Pinpoint the cell where the given text exists, returning its (x, y) midpoint coordinate. 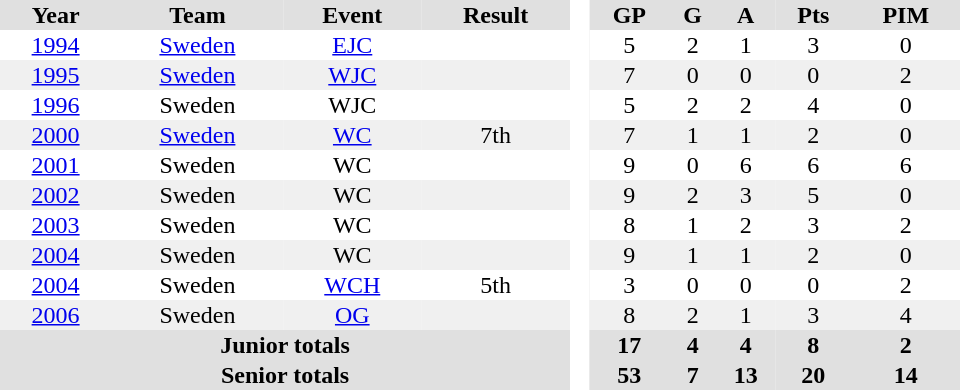
A (746, 15)
2002 (56, 195)
WCH (352, 285)
2003 (56, 225)
2001 (56, 165)
OG (352, 315)
53 (630, 375)
14 (906, 375)
1995 (56, 75)
7th (496, 135)
Junior totals (285, 345)
1994 (56, 45)
17 (630, 345)
1996 (56, 105)
2000 (56, 135)
5th (496, 285)
G (692, 15)
Result (496, 15)
EJC (352, 45)
Senior totals (285, 375)
GP (630, 15)
Year (56, 15)
2006 (56, 315)
13 (746, 375)
20 (813, 375)
Team (197, 15)
PIM (906, 15)
Event (352, 15)
Pts (813, 15)
